Detect which cell encompasses the target text, then output its [x, y] center coordinate. 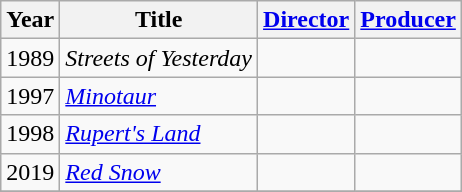
Producer [408, 20]
Minotaur [159, 96]
Red Snow [159, 172]
2019 [30, 172]
1998 [30, 134]
1997 [30, 96]
Director [306, 20]
Streets of Yesterday [159, 58]
Rupert's Land [159, 134]
1989 [30, 58]
Year [30, 20]
Title [159, 20]
